Capture the cell that displays the provided text and extract its [x, y] central coordinate. 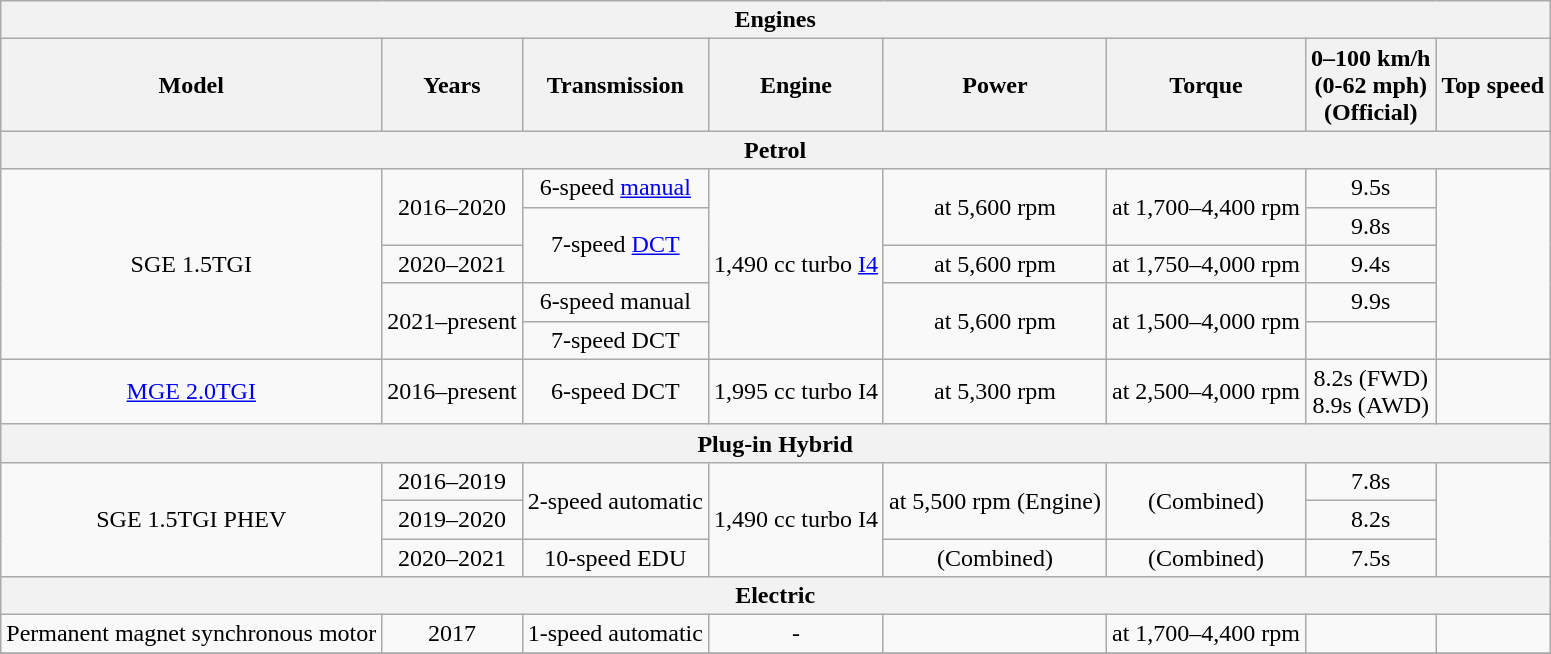
8.2s [1371, 519]
Plug-in Hybrid [776, 443]
SGE 1.5TGI [192, 264]
Torque [1206, 85]
Transmission [615, 85]
2016–2020 [452, 207]
9.8s [1371, 226]
Years [452, 85]
2019–2020 [452, 519]
at 5,300 rpm [994, 392]
Electric [776, 596]
Engines [776, 20]
6-speed DCT [615, 392]
2017 [452, 634]
7.5s [1371, 557]
SGE 1.5TGI PHEV [192, 519]
Model [192, 85]
Permanent magnet synchronous motor [192, 634]
Petrol [776, 150]
2016–2019 [452, 481]
- [796, 634]
9.4s [1371, 264]
10-speed EDU [615, 557]
2-speed automatic [615, 500]
at 1,500–4,000 rpm [1206, 321]
8.2s (FWD)8.9s (AWD) [1371, 392]
Top speed [1493, 85]
0–100 km/h(0-62 mph)(Official) [1371, 85]
1,995 cc turbo I4 [796, 392]
Power [994, 85]
2016–present [452, 392]
7.8s [1371, 481]
MGE 2.0TGI [192, 392]
9.9s [1371, 302]
1-speed automatic [615, 634]
at 5,500 rpm (Engine) [994, 500]
Engine [796, 85]
at 2,500–4,000 rpm [1206, 392]
at 1,750–4,000 rpm [1206, 264]
9.5s [1371, 188]
2021–present [452, 321]
